Extract the [X, Y] coordinate from the center of the cell holding the provided text.  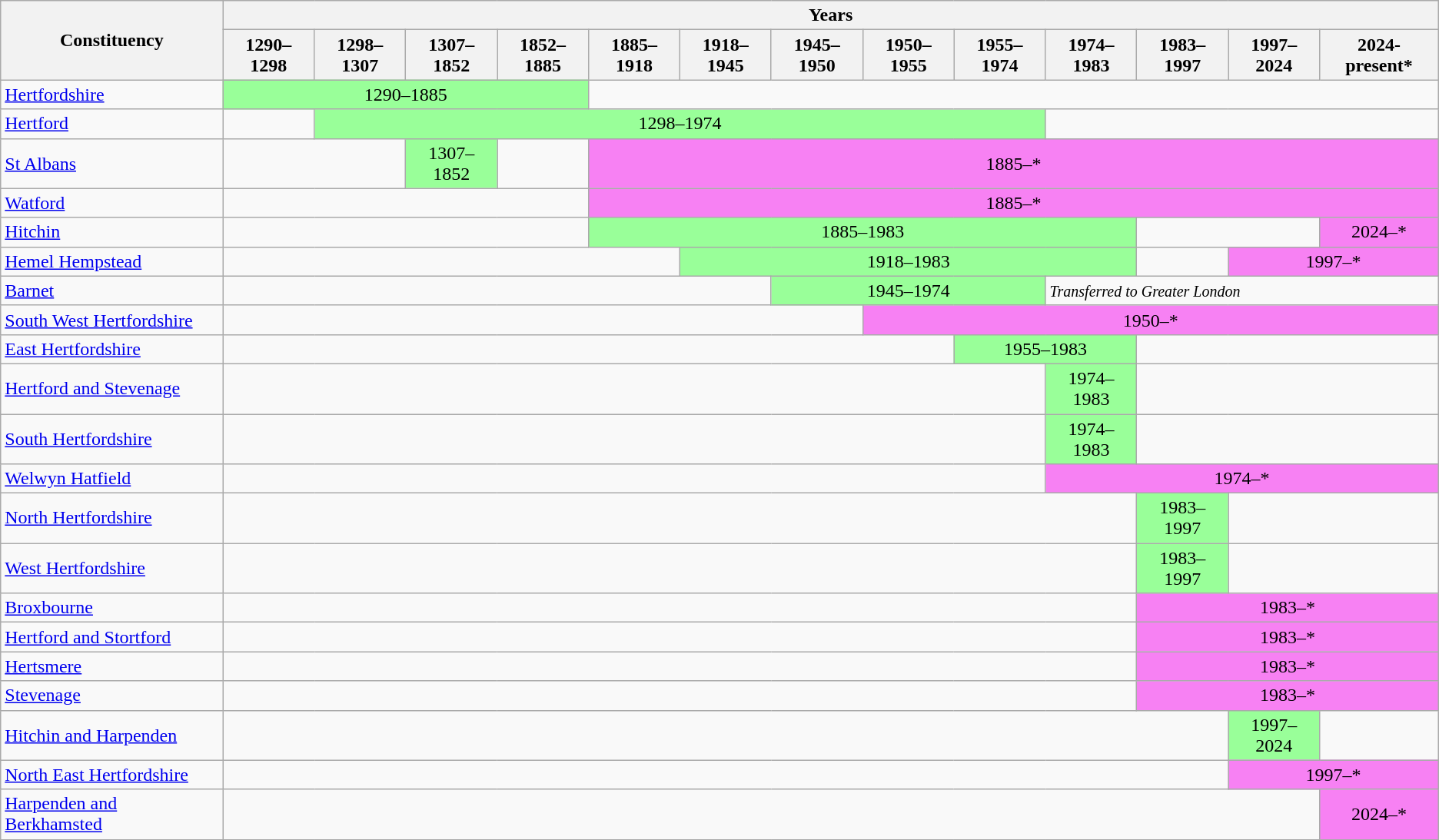
1298–1974 [680, 124]
1974–* [1242, 479]
1885–1918 [635, 55]
1298–1307 [360, 55]
Watford [112, 203]
Hertfordshire [112, 95]
1290–1885 [406, 95]
1852–1885 [543, 55]
Barnet [112, 291]
1918–1983 [908, 261]
North East Hertfordshire [112, 775]
Years [830, 15]
Transferred to Greater London [1242, 291]
North Hertfordshire [112, 518]
Hertsmere [112, 666]
Hertford and Stevenage [112, 389]
1945–1950 [816, 55]
Hertford and Stortford [112, 637]
1950–1955 [909, 55]
1950–* [1150, 320]
St Albans [112, 163]
1955–1974 [999, 55]
Hemel Hempstead [112, 261]
1918–1945 [726, 55]
Hitchin [112, 232]
Welwyn Hatfield [112, 479]
2024-present* [1379, 55]
Broxbourne [112, 608]
1945–1974 [909, 291]
East Hertfordshire [112, 349]
West Hertfordshire [112, 569]
Hertford [112, 124]
Constituency [112, 40]
Harpenden and Berkhamsted [112, 815]
1955–1983 [1045, 349]
Stevenage [112, 696]
1290–1298 [269, 55]
1885–1983 [862, 232]
Hitchin and Harpenden [112, 735]
South Hertfordshire [112, 438]
South West Hertfordshire [112, 320]
